Locate the cell with the specified text and output its (X, Y) center coordinate. 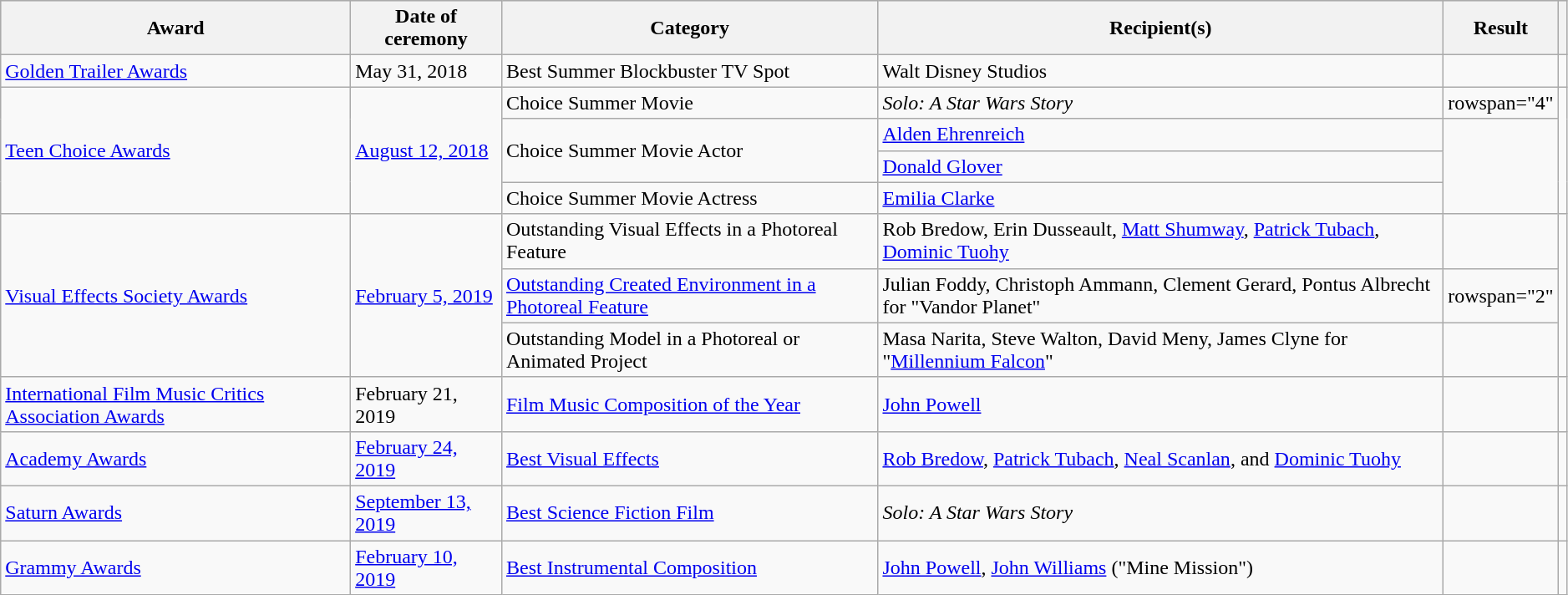
February 5, 2019 (426, 296)
Rob Bredow, Patrick Tubach, Neal Scanlan, and Dominic Tuohy (1161, 458)
September 13, 2019 (426, 513)
rowspan="4" (1501, 103)
Visual Effects Society Awards (175, 296)
Emilia Clarke (1161, 198)
Result (1501, 28)
Choice Summer Movie (689, 103)
Outstanding Model in a Photoreal or Animated Project (689, 349)
Grammy Awards (175, 567)
Academy Awards (175, 458)
Best Visual Effects (689, 458)
Alden Ehrenreich (1161, 135)
John Powell, John Williams ("Mine Mission") (1161, 567)
Teen Choice Awards (175, 150)
February 10, 2019 (426, 567)
Award (175, 28)
Outstanding Visual Effects in a Photoreal Feature (689, 241)
Film Music Composition of the Year (689, 404)
rowspan="2" (1501, 296)
Outstanding Created Environment in a Photoreal Feature (689, 296)
Choice Summer Movie Actor (689, 150)
Date of ceremony (426, 28)
Recipient(s) (1161, 28)
Best Instrumental Composition (689, 567)
International Film Music Critics Association Awards (175, 404)
Julian Foddy, Christoph Ammann, Clement Gerard, Pontus Albrecht for "Vandor Planet" (1161, 296)
Walt Disney Studios (1161, 71)
Masa Narita, Steve Walton, David Meny, James Clyne for "Millennium Falcon" (1161, 349)
Best Science Fiction Film (689, 513)
Donald Glover (1161, 166)
February 21, 2019 (426, 404)
February 24, 2019 (426, 458)
Saturn Awards (175, 513)
John Powell (1161, 404)
Rob Bredow, Erin Dusseault, Matt Shumway, Patrick Tubach, Dominic Tuohy (1161, 241)
Category (689, 28)
Golden Trailer Awards (175, 71)
August 12, 2018 (426, 150)
May 31, 2018 (426, 71)
Best Summer Blockbuster TV Spot (689, 71)
Choice Summer Movie Actress (689, 198)
